Search for the cell housing the specified text and yield its (x, y) center coordinate. 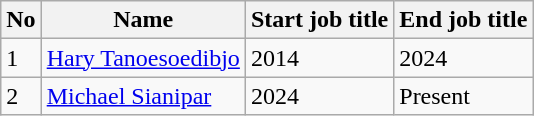
Present (464, 96)
Michael Sianipar (143, 96)
Name (143, 20)
1 (21, 58)
2 (21, 96)
End job title (464, 20)
Start job title (319, 20)
Hary Tanoesoedibjo (143, 58)
2014 (319, 58)
No (21, 20)
